Output the [x, y] coordinate of the center of the cell containing the given text.  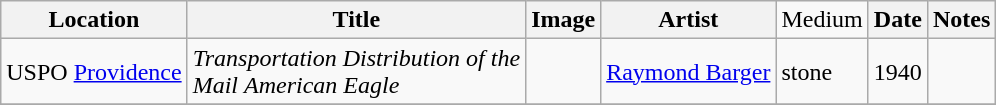
Date [898, 20]
Image [564, 20]
Medium [822, 20]
Transportation Distribution of theMail American Eagle [356, 72]
Notes [961, 20]
Title [356, 20]
USPO Providence [94, 72]
Artist [688, 20]
Raymond Barger [688, 72]
1940 [898, 72]
Location [94, 20]
stone [822, 72]
